Return [x, y] of the center of cell containing provided text 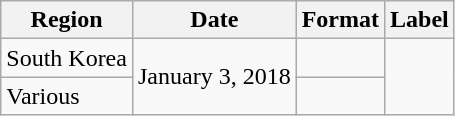
Region [67, 20]
Format [340, 20]
Date [214, 20]
Various [67, 96]
January 3, 2018 [214, 77]
South Korea [67, 58]
Label [420, 20]
